Return (X, Y) of the center of cell containing provided text 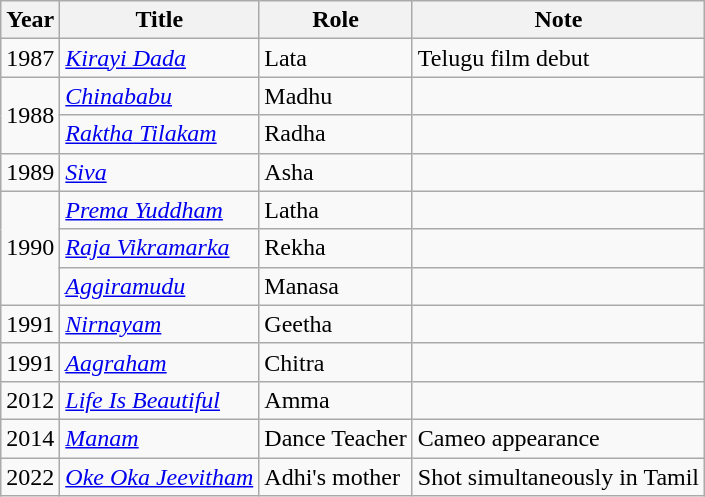
2014 (30, 438)
Adhi's mother (336, 477)
Rekha (336, 248)
Manam (160, 438)
Shot simultaneously in Tamil (558, 477)
2012 (30, 400)
2022 (30, 477)
Chinababu (160, 96)
Kirayi Dada (160, 58)
Latha (336, 210)
1989 (30, 172)
Nirnayam (160, 324)
Manasa (336, 286)
Note (558, 20)
1987 (30, 58)
Aggiramudu (160, 286)
Madhu (336, 96)
Telugu film debut (558, 58)
Geetha (336, 324)
Oke Oka Jeevitham (160, 477)
Dance Teacher (336, 438)
1988 (30, 115)
Role (336, 20)
Chitra (336, 362)
Aagraham (160, 362)
Year (30, 20)
Cameo appearance (558, 438)
Title (160, 20)
Lata (336, 58)
Asha (336, 172)
1990 (30, 248)
Amma (336, 400)
Raja Vikramarka (160, 248)
Raktha Tilakam (160, 134)
Siva (160, 172)
Radha (336, 134)
Life Is Beautiful (160, 400)
Prema Yuddham (160, 210)
